Find where the given text appears and provide that cell's center as (X, Y) coordinate. 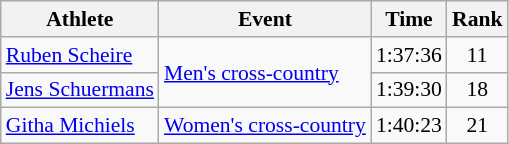
Event (265, 19)
1:40:23 (409, 126)
Githa Michiels (80, 126)
Time (409, 19)
11 (478, 55)
1:37:36 (409, 55)
18 (478, 90)
21 (478, 126)
1:39:30 (409, 90)
Men's cross-country (265, 72)
Rank (478, 19)
Athlete (80, 19)
Women's cross-country (265, 126)
Ruben Scheire (80, 55)
Jens Schuermans (80, 90)
